Return (X, Y) of the center of cell containing provided text 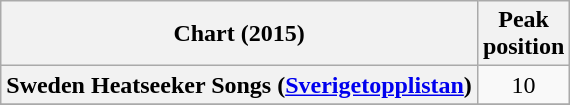
Chart (2015) (240, 34)
10 (523, 85)
Peakposition (523, 34)
Sweden Heatseeker Songs (Sverigetopplistan) (240, 85)
